Capture the cell that displays the provided text and extract its (X, Y) central coordinate. 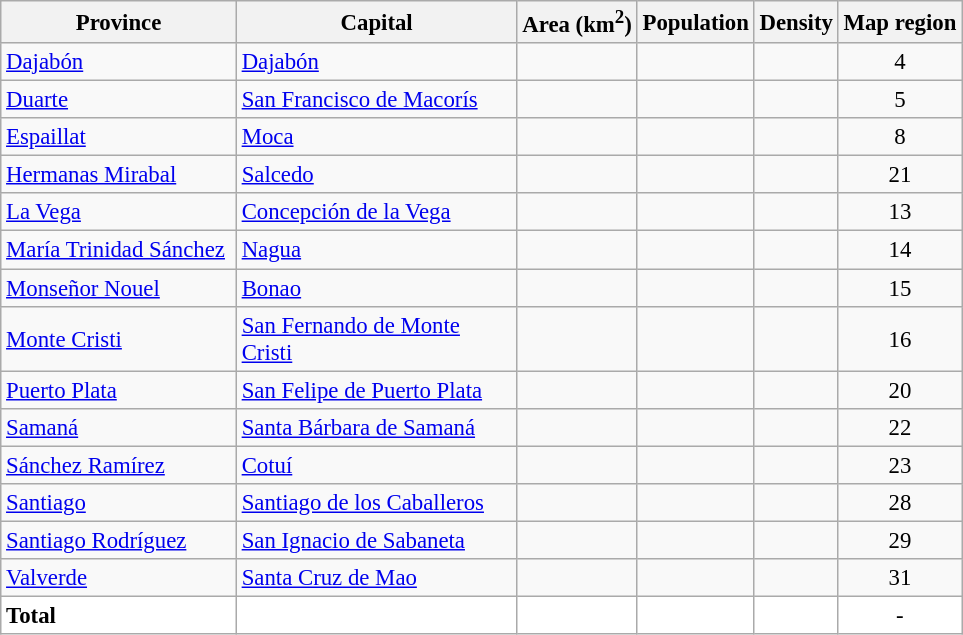
22 (900, 427)
Santa Bárbara de Samaná (376, 427)
23 (900, 465)
Santiago (119, 503)
- (900, 615)
Monte Cristi (119, 338)
Population (696, 22)
María Trinidad Sánchez (119, 250)
Map region (900, 22)
Monseñor Nouel (119, 288)
La Vega (119, 213)
Santa Cruz de Mao (376, 578)
Santiago de los Caballeros (376, 503)
Moca (376, 137)
Total (119, 615)
San Felipe de Puerto Plata (376, 390)
Espaillat (119, 137)
Duarte (119, 100)
Capital (376, 22)
29 (900, 540)
28 (900, 503)
Cotuí (376, 465)
San Francisco de Macorís (376, 100)
21 (900, 175)
San Fernando de Monte Cristi (376, 338)
15 (900, 288)
5 (900, 100)
4 (900, 62)
14 (900, 250)
Valverde (119, 578)
20 (900, 390)
Area (km2) (577, 22)
Province (119, 22)
Nagua (376, 250)
Hermanas Mirabal (119, 175)
Puerto Plata (119, 390)
Samaná (119, 427)
Bonao (376, 288)
Concepción de la Vega (376, 213)
16 (900, 338)
13 (900, 213)
8 (900, 137)
Sánchez Ramírez (119, 465)
31 (900, 578)
Salcedo (376, 175)
Density (796, 22)
San Ignacio de Sabaneta (376, 540)
Santiago Rodríguez (119, 540)
